Provide the (X, Y) coordinate of the cell's center where the given text is located.  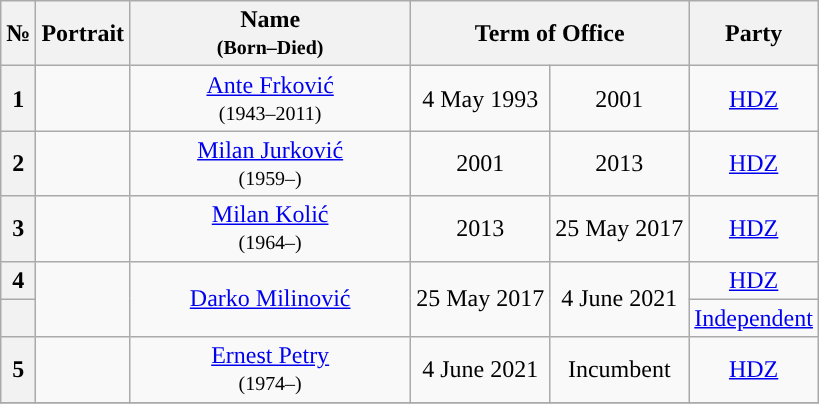
Independent (754, 318)
4 May 1993 (480, 98)
5 (18, 370)
Name(Born–Died) (270, 34)
Ernest Petry(1974–) (270, 370)
Term of Office (550, 34)
Party (754, 34)
2 (18, 164)
Milan Jurković(1959–) (270, 164)
№ (18, 34)
Portrait (83, 34)
Incumbent (620, 370)
1 (18, 98)
4 (18, 280)
3 (18, 228)
Ante Frković(1943–2011) (270, 98)
Darko Milinović (270, 299)
Milan Kolić(1964–) (270, 228)
